Find where the given text appears and provide that cell's center as (X, Y) coordinate. 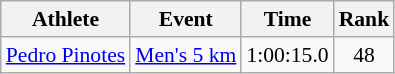
Pedro Pinotes (66, 55)
Rank (364, 19)
Athlete (66, 19)
Men's 5 km (186, 55)
1:00:15.0 (287, 55)
Event (186, 19)
Time (287, 19)
48 (364, 55)
